For the text-containing cell, return its midpoint in [x, y] coordinate format. 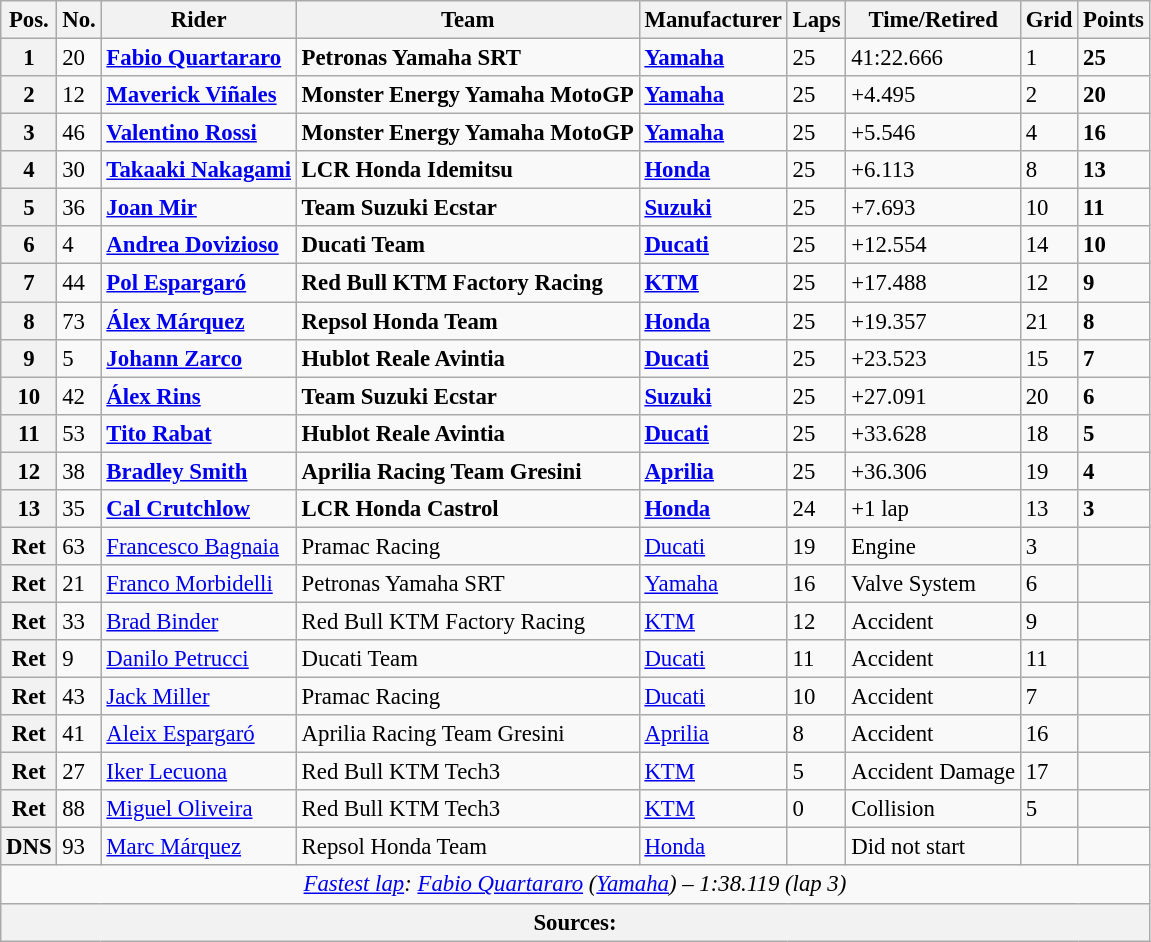
+1 lap [933, 509]
Iker Lecuona [198, 772]
Álex Márquez [198, 321]
Manufacturer [713, 20]
Grid [1048, 20]
Maverick Viñales [198, 95]
+17.488 [933, 283]
LCR Honda Idemitsu [468, 170]
93 [79, 847]
Miguel Oliveira [198, 809]
Did not start [933, 847]
Time/Retired [933, 20]
+12.554 [933, 245]
DNS [29, 847]
+27.091 [933, 396]
27 [79, 772]
43 [79, 697]
+33.628 [933, 433]
33 [79, 621]
Engine [933, 546]
35 [79, 509]
LCR Honda Castrol [468, 509]
24 [816, 509]
42 [79, 396]
14 [1048, 245]
41 [79, 734]
Andrea Dovizioso [198, 245]
+23.523 [933, 358]
Tito Rabat [198, 433]
53 [79, 433]
15 [1048, 358]
Aleix Espargaró [198, 734]
38 [79, 471]
+36.306 [933, 471]
Points [1114, 20]
Jack Miller [198, 697]
88 [79, 809]
Pol Espargaró [198, 283]
No. [79, 20]
+6.113 [933, 170]
Fabio Quartararo [198, 58]
Valentino Rossi [198, 133]
+7.693 [933, 208]
Marc Márquez [198, 847]
+4.495 [933, 95]
Franco Morbidelli [198, 584]
41:22.666 [933, 58]
Valve System [933, 584]
63 [79, 546]
Collision [933, 809]
Danilo Petrucci [198, 659]
Joan Mir [198, 208]
Pos. [29, 20]
73 [79, 321]
Takaaki Nakagami [198, 170]
36 [79, 208]
Team [468, 20]
Álex Rins [198, 396]
Rider [198, 20]
Bradley Smith [198, 471]
+5.546 [933, 133]
Francesco Bagnaia [198, 546]
Laps [816, 20]
Johann Zarco [198, 358]
44 [79, 283]
+19.357 [933, 321]
18 [1048, 433]
Sources: [575, 922]
Fastest lap: Fabio Quartararo (Yamaha) – 1:38.119 (lap 3) [575, 885]
Brad Binder [198, 621]
30 [79, 170]
0 [816, 809]
46 [79, 133]
17 [1048, 772]
Cal Crutchlow [198, 509]
Accident Damage [933, 772]
